Identify which cell holds the provided text, then report its [x, y] central coordinate. 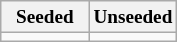
Unseeded [133, 17]
Seeded [45, 17]
